Locate the cell with the specified text and output its [X, Y] center coordinate. 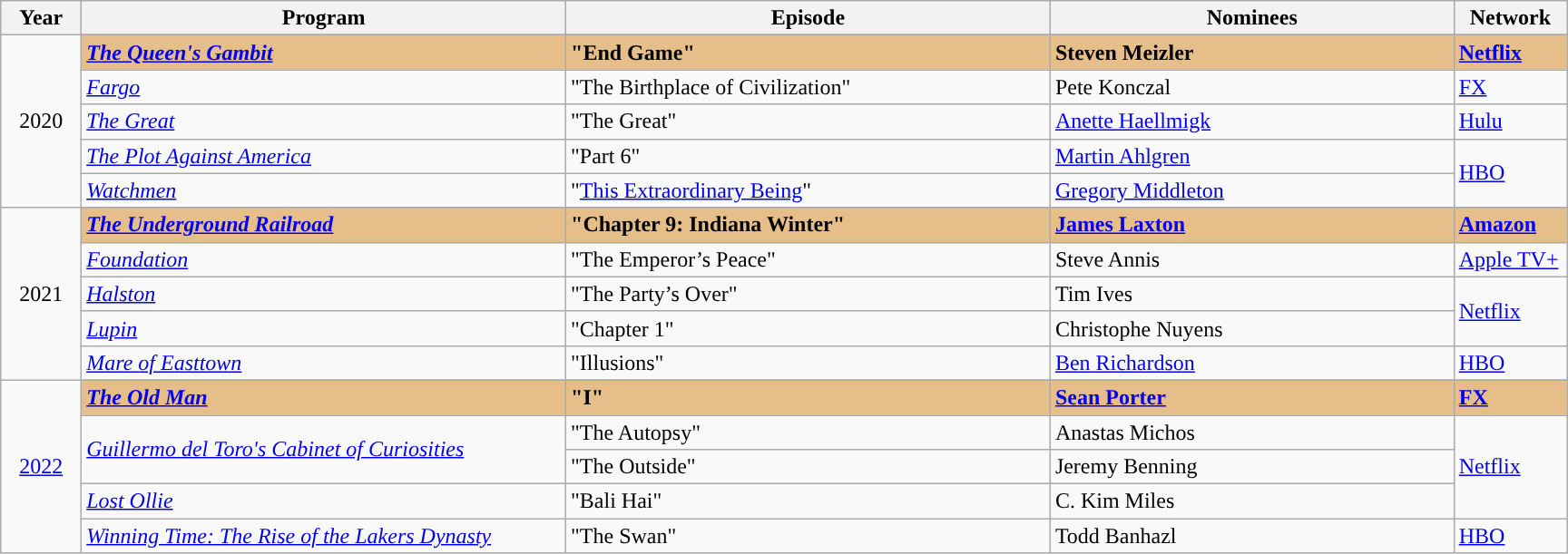
The Queen's Gambit [324, 53]
"Part 6" [808, 156]
Steven Meizler [1252, 53]
"The Birthplace of Civilization" [808, 87]
Sean Porter [1252, 397]
"Bali Hai" [808, 501]
Episode [808, 18]
Anette Haellmigk [1252, 121]
Guillermo del Toro's Cabinet of Curiosities [324, 450]
Nominees [1252, 18]
Amazon [1510, 225]
The Great [324, 121]
Fargo [324, 87]
Steve Annis [1252, 259]
The Old Man [324, 397]
2022 [42, 466]
"The Emperor’s Peace" [808, 259]
"End Game" [808, 53]
Halston [324, 294]
"The Outside" [808, 467]
James Laxton [1252, 225]
"The Party’s Over" [808, 294]
Jeremy Benning [1252, 467]
Winning Time: The Rise of the Lakers Dynasty [324, 536]
2020 [42, 121]
Christophe Nuyens [1252, 328]
Tim Ives [1252, 294]
Foundation [324, 259]
Pete Konczal [1252, 87]
"The Great" [808, 121]
The Plot Against America [324, 156]
"The Autopsy" [808, 433]
Mare of Easttown [324, 363]
Lost Ollie [324, 501]
Martin Ahlgren [1252, 156]
"This Extraordinary Being" [808, 190]
Ben Richardson [1252, 363]
Watchmen [324, 190]
"Chapter 1" [808, 328]
Program [324, 18]
Lupin [324, 328]
Network [1510, 18]
Year [42, 18]
Apple TV+ [1510, 259]
"Illusions" [808, 363]
Hulu [1510, 121]
Anastas Michos [1252, 433]
"I" [808, 397]
Gregory Middleton [1252, 190]
"The Swan" [808, 536]
Todd Banhazl [1252, 536]
The Underground Railroad [324, 225]
2021 [42, 294]
C. Kim Miles [1252, 501]
"Chapter 9: Indiana Winter" [808, 225]
